Scan for the cell matching the given text and deliver its (X, Y) coordinate at center. 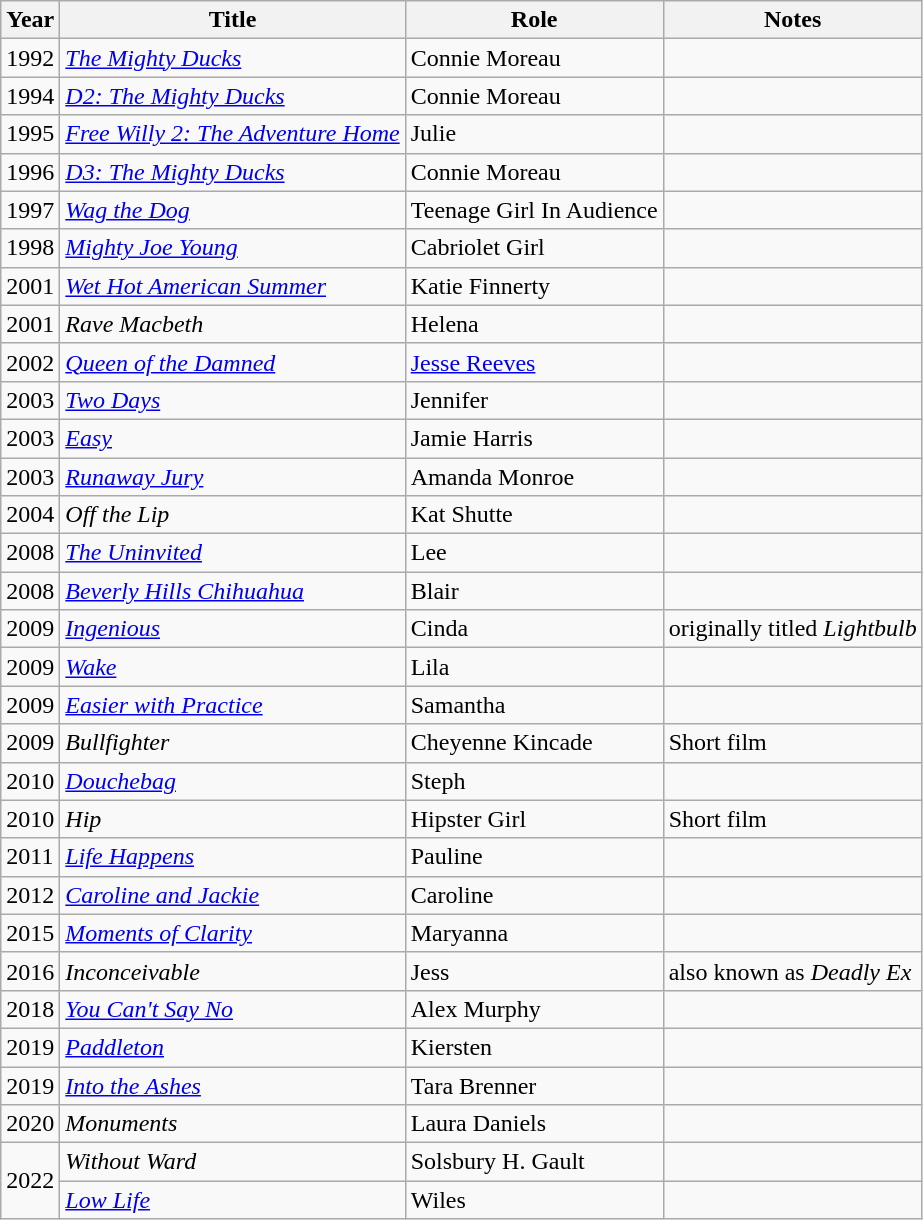
Maryanna (534, 933)
Wag the Dog (232, 210)
Low Life (232, 1200)
1996 (30, 172)
Wake (232, 667)
Pauline (534, 857)
Blair (534, 591)
Solsbury H. Gault (534, 1162)
Rave Macbeth (232, 324)
Teenage Girl In Audience (534, 210)
Life Happens (232, 857)
Cabriolet Girl (534, 248)
2022 (30, 1181)
Off the Lip (232, 515)
Notes (792, 20)
Katie Finnerty (534, 286)
Hip (232, 819)
2018 (30, 1009)
Free Willy 2: The Adventure Home (232, 134)
Tara Brenner (534, 1085)
D3: The Mighty Ducks (232, 172)
Moments of Clarity (232, 933)
Bullfighter (232, 743)
Beverly Hills Chihuahua (232, 591)
1998 (30, 248)
2011 (30, 857)
1992 (30, 58)
Wiles (534, 1200)
Title (232, 20)
Mighty Joe Young (232, 248)
Laura Daniels (534, 1124)
Caroline and Jackie (232, 895)
Lila (534, 667)
Douchebag (232, 781)
Paddleton (232, 1047)
The Mighty Ducks (232, 58)
The Uninvited (232, 553)
2016 (30, 971)
Kiersten (534, 1047)
D2: The Mighty Ducks (232, 96)
Caroline (534, 895)
1997 (30, 210)
Role (534, 20)
Helena (534, 324)
Jamie Harris (534, 438)
Julie (534, 134)
Jesse Reeves (534, 362)
Samantha (534, 705)
Jennifer (534, 400)
2020 (30, 1124)
also known as Deadly Ex (792, 971)
Year (30, 20)
Ingenious (232, 629)
Cinda (534, 629)
Kat Shutte (534, 515)
originally titled Lightbulb (792, 629)
Amanda Monroe (534, 477)
2004 (30, 515)
2002 (30, 362)
Hipster Girl (534, 819)
Cheyenne Kincade (534, 743)
Monuments (232, 1124)
2015 (30, 933)
1994 (30, 96)
Into the Ashes (232, 1085)
Easier with Practice (232, 705)
Lee (534, 553)
Easy (232, 438)
2012 (30, 895)
Two Days (232, 400)
Inconceivable (232, 971)
Queen of the Damned (232, 362)
Jess (534, 971)
1995 (30, 134)
Alex Murphy (534, 1009)
Wet Hot American Summer (232, 286)
Without Ward (232, 1162)
Runaway Jury (232, 477)
You Can't Say No (232, 1009)
Steph (534, 781)
